Search for the cell housing the specified text and yield its (X, Y) center coordinate. 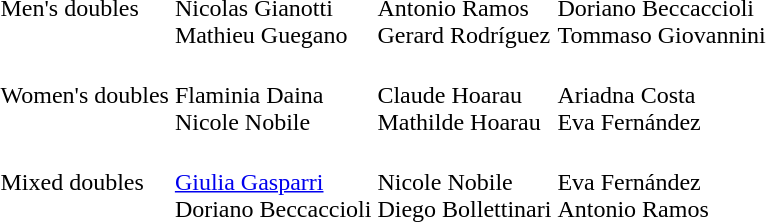
Claude HoarauMathilde Hoarau (464, 95)
Flaminia DainaNicole Nobile (273, 95)
